Determine the [X, Y] coordinate at the center of the cell enclosing the given text.  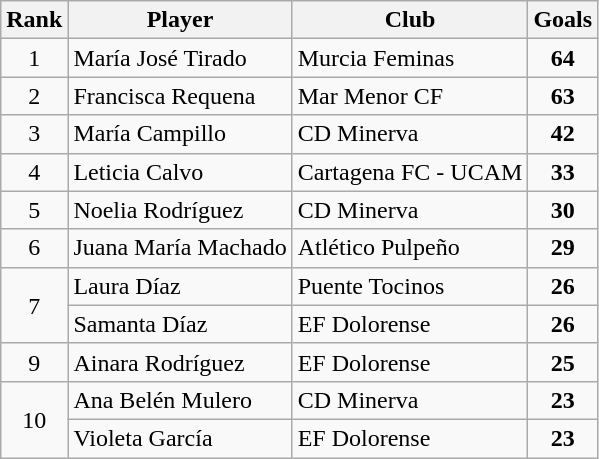
33 [563, 172]
2 [34, 96]
Ana Belén Mulero [180, 400]
Leticia Calvo [180, 172]
5 [34, 210]
Player [180, 20]
Rank [34, 20]
30 [563, 210]
Samanta Díaz [180, 324]
Atlético Pulpeño [410, 248]
Violeta García [180, 438]
Mar Menor CF [410, 96]
64 [563, 58]
María José Tirado [180, 58]
Club [410, 20]
Puente Tocinos [410, 286]
4 [34, 172]
9 [34, 362]
1 [34, 58]
María Campillo [180, 134]
6 [34, 248]
Ainara Rodríguez [180, 362]
7 [34, 305]
Goals [563, 20]
Laura Díaz [180, 286]
42 [563, 134]
25 [563, 362]
Murcia Feminas [410, 58]
63 [563, 96]
Juana María Machado [180, 248]
10 [34, 419]
29 [563, 248]
Noelia Rodríguez [180, 210]
3 [34, 134]
Cartagena FC - UCAM [410, 172]
Francisca Requena [180, 96]
